Search for the cell housing the specified text and yield its (x, y) center coordinate. 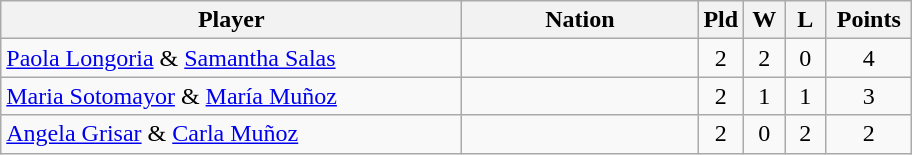
Nation (580, 20)
Pld (721, 20)
Angela Grisar & Carla Muñoz (232, 134)
Maria Sotomayor & María Muñoz (232, 96)
Points (869, 20)
W (764, 20)
Player (232, 20)
Paola Longoria & Samantha Salas (232, 58)
3 (869, 96)
4 (869, 58)
L (806, 20)
